From the cell containing the given text, extract its center point as (X, Y) coordinate. 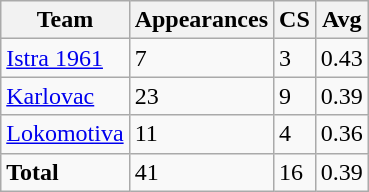
9 (295, 96)
Avg (342, 20)
Lokomotiva (65, 134)
Istra 1961 (65, 58)
11 (201, 134)
7 (201, 58)
4 (295, 134)
3 (295, 58)
0.36 (342, 134)
Team (65, 20)
Appearances (201, 20)
CS (295, 20)
0.43 (342, 58)
Total (65, 172)
16 (295, 172)
23 (201, 96)
Karlovac (65, 96)
41 (201, 172)
